For the text-containing cell, return its midpoint in [x, y] coordinate format. 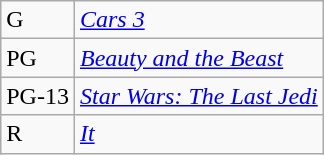
PG [38, 58]
Star Wars: The Last Jedi [198, 96]
It [198, 134]
PG-13 [38, 96]
R [38, 134]
G [38, 20]
Cars 3 [198, 20]
Beauty and the Beast [198, 58]
